Scan for the cell matching the given text and deliver its (X, Y) coordinate at center. 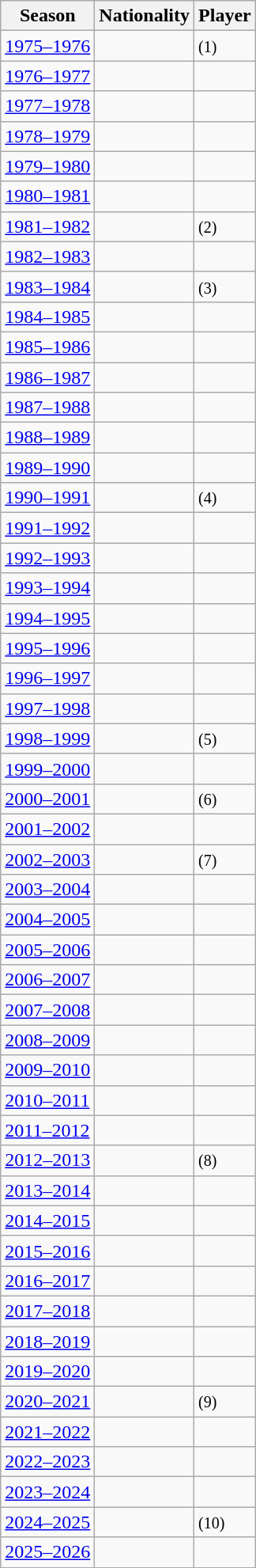
1982–1983 (47, 256)
1977–1978 (47, 106)
Nationality (145, 16)
2020–2021 (47, 1402)
1989–1990 (47, 468)
2002–2003 (47, 859)
2000–2001 (47, 799)
2004–2005 (47, 920)
1980–1981 (47, 196)
(9) (225, 1402)
2019–2020 (47, 1372)
2005–2006 (47, 950)
1993–1994 (47, 588)
2015–2016 (47, 1251)
1991–1992 (47, 528)
2011–2012 (47, 1130)
(8) (225, 1160)
(3) (225, 287)
1992–1993 (47, 558)
1978–1979 (47, 136)
Season (47, 16)
1976–1977 (47, 76)
1983–1984 (47, 287)
2023–2024 (47, 1492)
2006–2007 (47, 980)
2014–2015 (47, 1221)
2013–2014 (47, 1190)
(1) (225, 46)
1985–1986 (47, 347)
1996–1997 (47, 678)
Player (225, 16)
2009–2010 (47, 1070)
2024–2025 (47, 1522)
(4) (225, 498)
1995–1996 (47, 648)
1999–2000 (47, 769)
1990–1991 (47, 498)
2017–2018 (47, 1311)
(5) (225, 738)
(10) (225, 1522)
1979–1980 (47, 166)
1975–1976 (47, 46)
1986–1987 (47, 378)
1981–1982 (47, 226)
2018–2019 (47, 1342)
1997–1998 (47, 708)
1987–1988 (47, 408)
2022–2023 (47, 1462)
2003–2004 (47, 890)
2001–2002 (47, 829)
2016–2017 (47, 1281)
1988–1989 (47, 438)
2025–2026 (47, 1552)
1998–1999 (47, 738)
2021–2022 (47, 1432)
2012–2013 (47, 1160)
1984–1985 (47, 317)
(7) (225, 859)
2010–2011 (47, 1100)
(6) (225, 799)
2008–2009 (47, 1040)
1994–1995 (47, 618)
2007–2008 (47, 1010)
(2) (225, 226)
